Output the (x, y) coordinate of the center of the cell containing the given text.  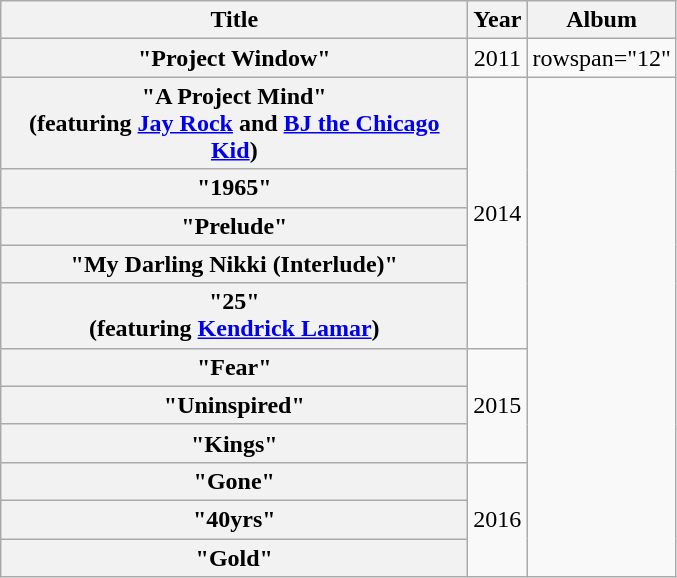
"My Darling Nikki (Interlude)" (234, 264)
"Fear" (234, 367)
2014 (498, 212)
"Uninspired" (234, 405)
"40yrs" (234, 519)
"Kings" (234, 443)
"Project Window" (234, 58)
rowspan="12" (602, 58)
Album (602, 20)
Title (234, 20)
"Prelude" (234, 226)
2015 (498, 405)
Year (498, 20)
"25"(featuring Kendrick Lamar) (234, 316)
2011 (498, 58)
"Gone" (234, 481)
"Gold" (234, 557)
"1965" (234, 188)
2016 (498, 519)
"A Project Mind"(featuring Jay Rock and BJ the Chicago Kid) (234, 123)
